For the text-containing cell, return its midpoint in (x, y) coordinate format. 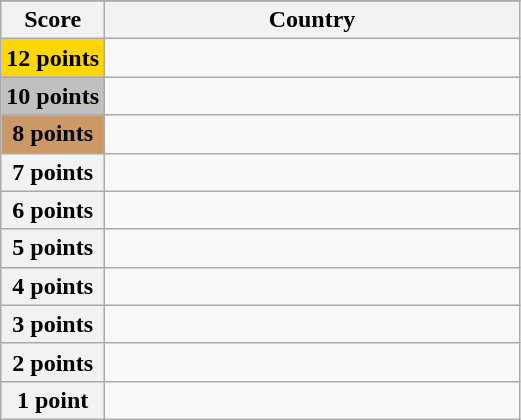
7 points (53, 172)
4 points (53, 286)
5 points (53, 248)
8 points (53, 134)
Score (53, 20)
12 points (53, 58)
1 point (53, 400)
10 points (53, 96)
6 points (53, 210)
Country (312, 20)
2 points (53, 362)
3 points (53, 324)
